For the text-containing cell, return its midpoint in [X, Y] coordinate format. 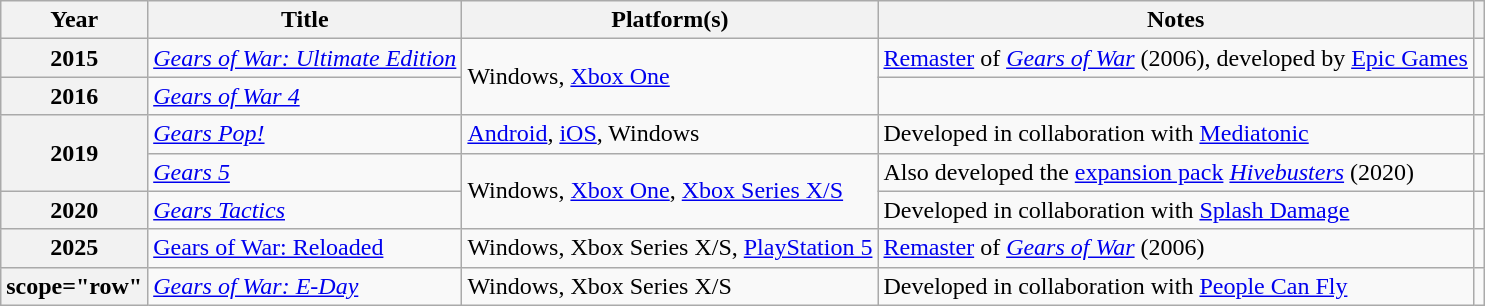
Platform(s) [670, 20]
Android, iOS, Windows [670, 134]
Developed in collaboration with Mediatonic [1176, 134]
scope="row" [74, 286]
Windows, Xbox Series X/S, PlayStation 5 [670, 248]
2025 [74, 248]
2016 [74, 96]
Also developed the expansion pack Hivebusters (2020) [1176, 172]
Gears of War: Reloaded [305, 248]
Gears of War: E-Day [305, 286]
Remaster of Gears of War (2006), developed by Epic Games [1176, 58]
Windows, Xbox One, Xbox Series X/S [670, 191]
Gears Tactics [305, 210]
Gears 5 [305, 172]
2020 [74, 210]
Windows, Xbox Series X/S [670, 286]
Windows, Xbox One [670, 77]
Gears Pop! [305, 134]
Year [74, 20]
Title [305, 20]
2019 [74, 153]
Developed in collaboration with People Can Fly [1176, 286]
Notes [1176, 20]
Remaster of Gears of War (2006) [1176, 248]
Gears of War: Ultimate Edition [305, 58]
Developed in collaboration with Splash Damage [1176, 210]
Gears of War 4 [305, 96]
2015 [74, 58]
